Scan for the cell matching the given text and deliver its [X, Y] coordinate at center. 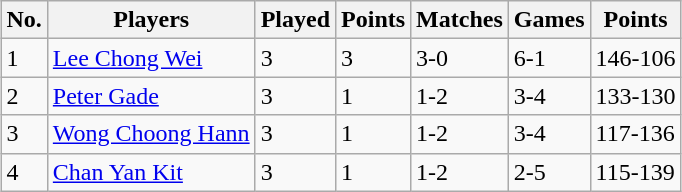
Players [151, 20]
Wong Choong Hann [151, 134]
6-1 [549, 58]
Played [295, 20]
117-136 [636, 134]
Lee Chong Wei [151, 58]
Games [549, 20]
3-0 [460, 58]
115-139 [636, 172]
Peter Gade [151, 96]
133-130 [636, 96]
No. [24, 20]
Matches [460, 20]
2-5 [549, 172]
Chan Yan Kit [151, 172]
2 [24, 96]
4 [24, 172]
146-106 [636, 58]
